Provide the [X, Y] coordinate of the cell's center where the given text is located.  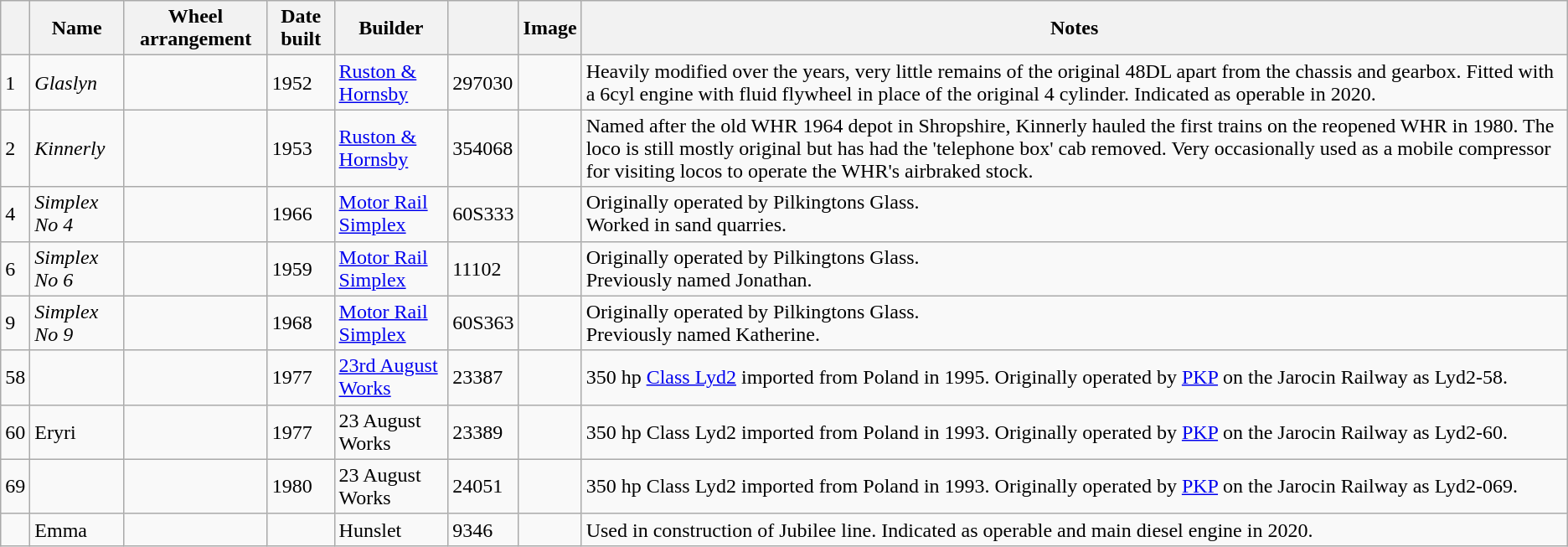
Eryri [77, 432]
1959 [301, 268]
Originally operated by Pilkingtons Glass.Worked in sand quarries. [1074, 214]
1952 [301, 82]
Kinnerly [77, 148]
Glaslyn [77, 82]
Hunslet [391, 529]
2 [15, 148]
Name [77, 28]
24051 [483, 486]
60S333 [483, 214]
Simplex No 6 [77, 268]
9 [15, 323]
Notes [1074, 28]
Wheel arrangement [196, 28]
23387 [483, 377]
Image [549, 28]
4 [15, 214]
Originally operated by Pilkingtons Glass.Previously named Jonathan. [1074, 268]
60S363 [483, 323]
1980 [301, 486]
1953 [301, 148]
23389 [483, 432]
9346 [483, 529]
350 hp Class Lyd2 imported from Poland in 1995. Originally operated by PKP on the Jarocin Railway as Lyd2-58. [1074, 377]
354068 [483, 148]
350 hp Class Lyd2 imported from Poland in 1993. Originally operated by PKP on the Jarocin Railway as Lyd2-60. [1074, 432]
Simplex No 4 [77, 214]
23rd August Works [391, 377]
1968 [301, 323]
69 [15, 486]
11102 [483, 268]
Builder [391, 28]
350 hp Class Lyd2 imported from Poland in 1993. Originally operated by PKP on the Jarocin Railway as Lyd2-069. [1074, 486]
Used in construction of Jubilee line. Indicated as operable and main diesel engine in 2020. [1074, 529]
Date built [301, 28]
60 [15, 432]
1 [15, 82]
1966 [301, 214]
6 [15, 268]
Simplex No 9 [77, 323]
Emma [77, 529]
58 [15, 377]
Originally operated by Pilkingtons Glass.Previously named Katherine. [1074, 323]
297030 [483, 82]
